For the text-containing cell, return its midpoint in [x, y] coordinate format. 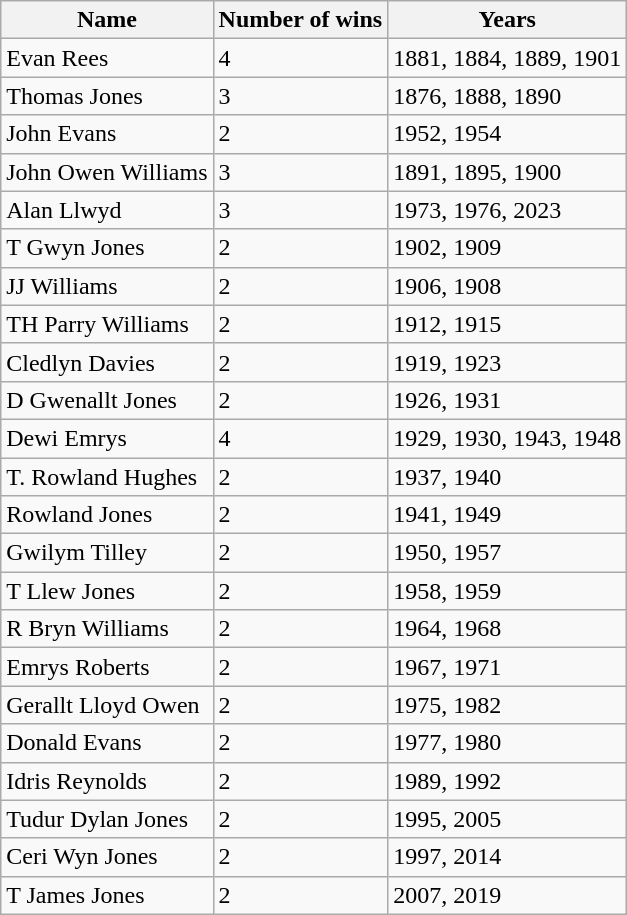
Thomas Jones [107, 96]
T Llew Jones [107, 591]
Dewi Emrys [107, 438]
Years [508, 20]
1881, 1884, 1889, 1901 [508, 58]
1912, 1915 [508, 324]
1926, 1931 [508, 400]
1973, 1976, 2023 [508, 210]
Rowland Jones [107, 515]
1997, 2014 [508, 857]
Gwilym Tilley [107, 553]
Number of wins [300, 20]
1952, 1954 [508, 134]
Ceri Wyn Jones [107, 857]
2007, 2019 [508, 895]
1876, 1888, 1890 [508, 96]
1950, 1957 [508, 553]
Cledlyn Davies [107, 362]
1989, 1992 [508, 781]
1929, 1930, 1943, 1948 [508, 438]
1958, 1959 [508, 591]
D Gwenallt Jones [107, 400]
Idris Reynolds [107, 781]
1937, 1940 [508, 477]
1919, 1923 [508, 362]
T. Rowland Hughes [107, 477]
Name [107, 20]
1902, 1909 [508, 248]
1964, 1968 [508, 629]
John Evans [107, 134]
TH Parry Williams [107, 324]
1995, 2005 [508, 819]
1941, 1949 [508, 515]
JJ Williams [107, 286]
T Gwyn Jones [107, 248]
Emrys Roberts [107, 667]
1906, 1908 [508, 286]
1975, 1982 [508, 705]
Gerallt Lloyd Owen [107, 705]
1967, 1971 [508, 667]
1977, 1980 [508, 743]
Evan Rees [107, 58]
Donald Evans [107, 743]
1891, 1895, 1900 [508, 172]
R Bryn Williams [107, 629]
T James Jones [107, 895]
John Owen Williams [107, 172]
Tudur Dylan Jones [107, 819]
Alan Llwyd [107, 210]
